Detect which cell encompasses the target text, then output its (X, Y) center coordinate. 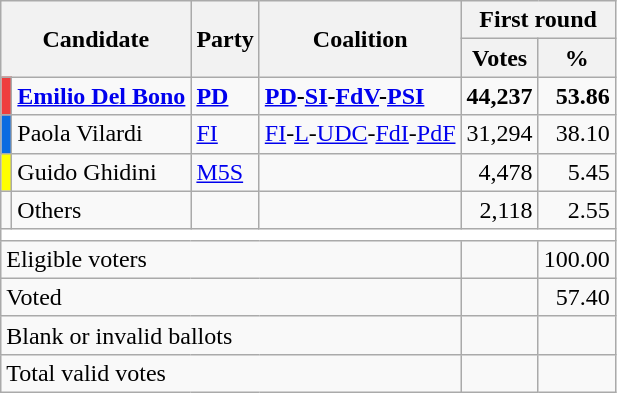
Voted (231, 297)
Emilio Del Bono (102, 96)
31,294 (500, 134)
Total valid votes (231, 373)
44,237 (500, 96)
FI-L-UDC-FdI-PdF (360, 134)
First round (538, 20)
FI (225, 134)
PD (225, 96)
100.00 (576, 259)
% (576, 58)
Party (225, 39)
Others (102, 210)
Coalition (360, 39)
38.10 (576, 134)
53.86 (576, 96)
4,478 (500, 172)
Guido Ghidini (102, 172)
Eligible voters (231, 259)
Candidate (96, 39)
Blank or invalid ballots (231, 335)
5.45 (576, 172)
57.40 (576, 297)
Paola Vilardi (102, 134)
M5S (225, 172)
2,118 (500, 210)
2.55 (576, 210)
Votes (500, 58)
PD-SI-FdV-PSI (360, 96)
